From the cell containing the given text, extract its center point as (X, Y) coordinate. 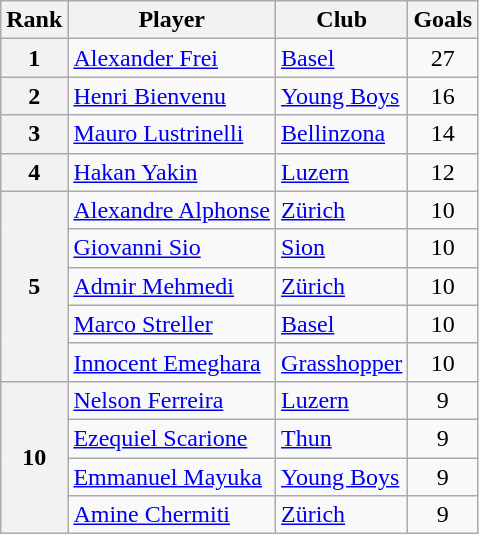
Grasshopper (342, 362)
Henri Bienvenu (172, 96)
Alexandre Alphonse (172, 210)
Thun (342, 438)
5 (34, 286)
Player (172, 20)
Ezequiel Scarione (172, 438)
Amine Chermiti (172, 515)
Bellinzona (342, 134)
27 (443, 58)
Marco Streller (172, 324)
3 (34, 134)
Giovanni Sio (172, 248)
Emmanuel Mayuka (172, 477)
Mauro Lustrinelli (172, 134)
16 (443, 96)
Hakan Yakin (172, 172)
Club (342, 20)
1 (34, 58)
4 (34, 172)
Admir Mehmedi (172, 286)
Innocent Emeghara (172, 362)
Alexander Frei (172, 58)
2 (34, 96)
Nelson Ferreira (172, 400)
Rank (34, 20)
Goals (443, 20)
Sion (342, 248)
12 (443, 172)
14 (443, 134)
